Capture the cell that displays the provided text and extract its [x, y] central coordinate. 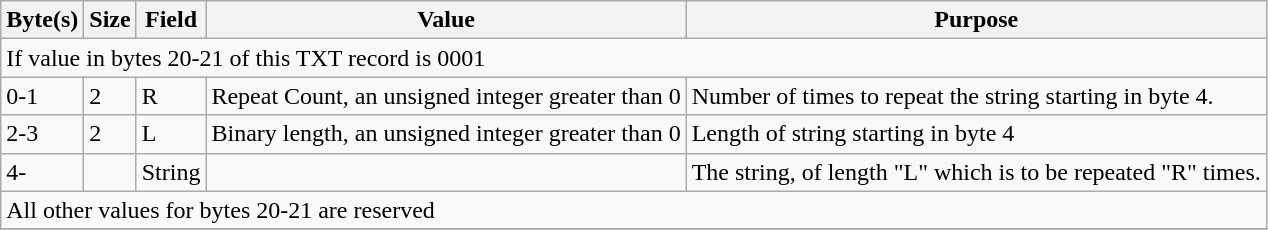
Size [110, 20]
0-1 [42, 96]
R [171, 96]
Length of string starting in byte 4 [976, 134]
All other values for bytes 20-21 are reserved [634, 210]
2-3 [42, 134]
Purpose [976, 20]
Byte(s) [42, 20]
Binary length, an unsigned integer greater than 0 [446, 134]
4- [42, 172]
L [171, 134]
If value in bytes 20-21 of this TXT record is 0001 [634, 58]
Field [171, 20]
The string, of length "L" which is to be repeated "R" times. [976, 172]
String [171, 172]
Value [446, 20]
Repeat Count, an unsigned integer greater than 0 [446, 96]
Number of times to repeat the string starting in byte 4. [976, 96]
